For the text-containing cell, return its midpoint in (x, y) coordinate format. 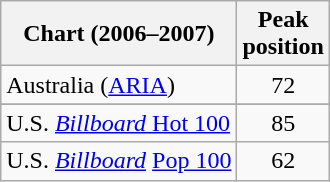
62 (283, 161)
Peakposition (283, 34)
U.S. Billboard Pop 100 (119, 161)
U.S. Billboard Hot 100 (119, 123)
Australia (ARIA) (119, 85)
85 (283, 123)
Chart (2006–2007) (119, 34)
72 (283, 85)
